Pinpoint the cell where the given text exists, returning its (X, Y) midpoint coordinate. 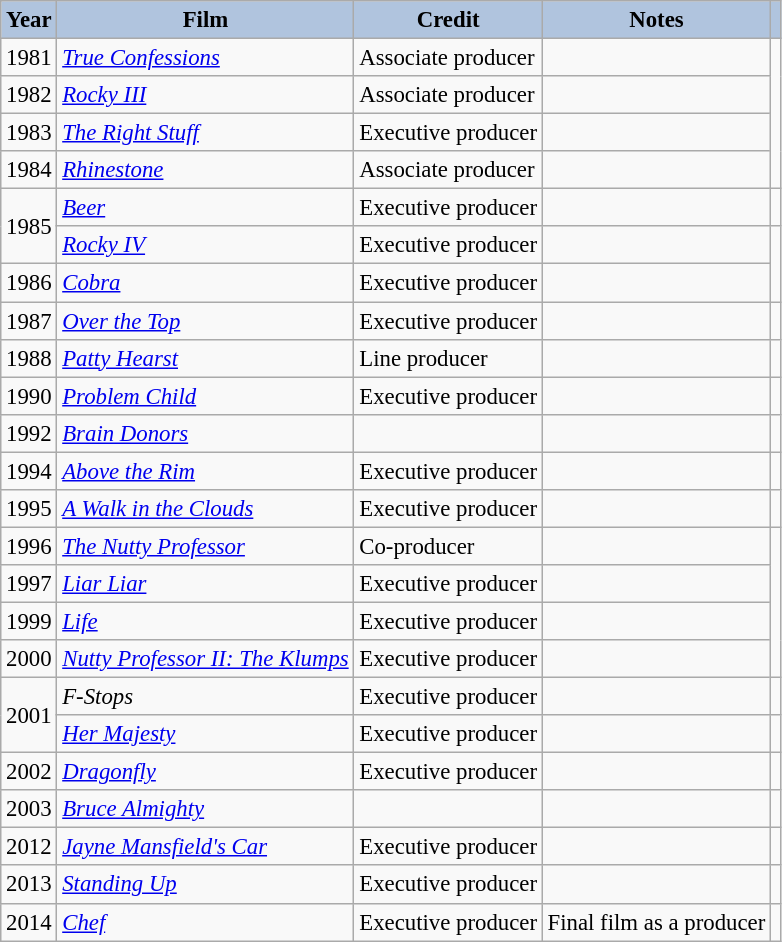
Rhinestone (206, 170)
1994 (29, 471)
True Confessions (206, 58)
1985 (29, 226)
Life (206, 621)
2000 (29, 659)
Final film as a producer (656, 922)
1988 (29, 358)
2001 (29, 716)
1986 (29, 283)
The Nutty Professor (206, 546)
2012 (29, 847)
Standing Up (206, 885)
Credit (448, 20)
Patty Hearst (206, 358)
Chef (206, 922)
Dragonfly (206, 772)
1981 (29, 58)
Year (29, 20)
1999 (29, 621)
2002 (29, 772)
1996 (29, 546)
1990 (29, 396)
1984 (29, 170)
Notes (656, 20)
Bruce Almighty (206, 809)
Rocky IV (206, 245)
Problem Child (206, 396)
F-Stops (206, 697)
Her Majesty (206, 734)
Co-producer (448, 546)
1997 (29, 584)
Liar Liar (206, 584)
Nutty Professor II: The Klumps (206, 659)
2003 (29, 809)
1992 (29, 433)
1987 (29, 321)
Cobra (206, 283)
1995 (29, 509)
Line producer (448, 358)
A Walk in the Clouds (206, 509)
Rocky III (206, 95)
2014 (29, 922)
Above the Rim (206, 471)
Jayne Mansfield's Car (206, 847)
1982 (29, 95)
1983 (29, 133)
Beer (206, 208)
Film (206, 20)
Brain Donors (206, 433)
Over the Top (206, 321)
The Right Stuff (206, 133)
2013 (29, 885)
